For the text-containing cell, return its midpoint in (x, y) coordinate format. 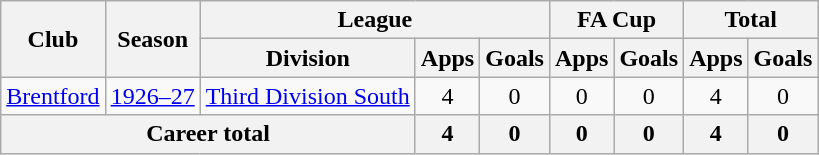
FA Cup (616, 20)
Division (308, 58)
Career total (208, 134)
Season (152, 39)
Club (53, 39)
League (374, 20)
Third Division South (308, 96)
Brentford (53, 96)
1926–27 (152, 96)
Total (751, 20)
